Identify which cell holds the provided text, then report its [X, Y] central coordinate. 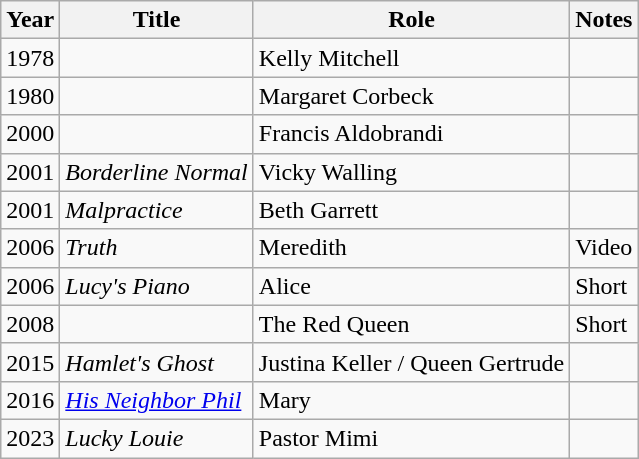
Kelly Mitchell [411, 58]
Margaret Corbeck [411, 96]
Truth [157, 248]
Vicky Walling [411, 172]
His Neighbor Phil [157, 400]
Year [30, 20]
Role [411, 20]
Notes [604, 20]
2000 [30, 134]
2015 [30, 362]
Malpractice [157, 210]
Hamlet's Ghost [157, 362]
Video [604, 248]
Beth Garrett [411, 210]
Meredith [411, 248]
Pastor Mimi [411, 438]
The Red Queen [411, 324]
Alice [411, 286]
2023 [30, 438]
Lucy's Piano [157, 286]
1978 [30, 58]
2016 [30, 400]
Francis Aldobrandi [411, 134]
Mary [411, 400]
1980 [30, 96]
Lucky Louie [157, 438]
Borderline Normal [157, 172]
2008 [30, 324]
Title [157, 20]
Justina Keller / Queen Gertrude [411, 362]
